Search for the cell housing the specified text and yield its [X, Y] center coordinate. 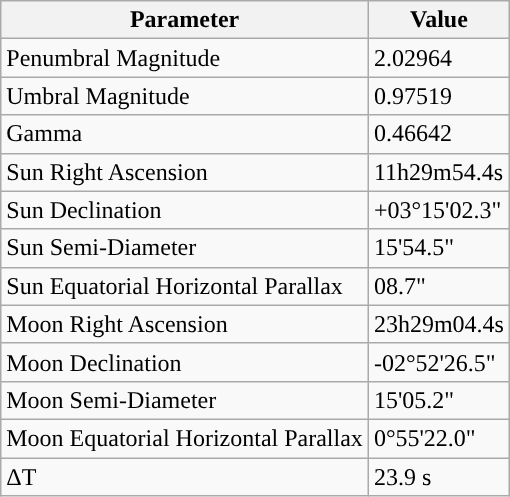
+03°15'02.3" [438, 210]
ΔT [185, 477]
-02°52'26.5" [438, 362]
0.97519 [438, 96]
Sun Semi-Diameter [185, 248]
Penumbral Magnitude [185, 58]
Sun Right Ascension [185, 172]
Value [438, 20]
Sun Declination [185, 210]
11h29m54.4s [438, 172]
Moon Right Ascension [185, 324]
23h29m04.4s [438, 324]
15'54.5" [438, 248]
08.7" [438, 286]
Sun Equatorial Horizontal Parallax [185, 286]
Parameter [185, 20]
0°55'22.0" [438, 438]
Moon Declination [185, 362]
15'05.2" [438, 400]
2.02964 [438, 58]
Gamma [185, 134]
Moon Semi-Diameter [185, 400]
0.46642 [438, 134]
Moon Equatorial Horizontal Parallax [185, 438]
23.9 s [438, 477]
Umbral Magnitude [185, 96]
